Capture the cell that displays the provided text and extract its (X, Y) central coordinate. 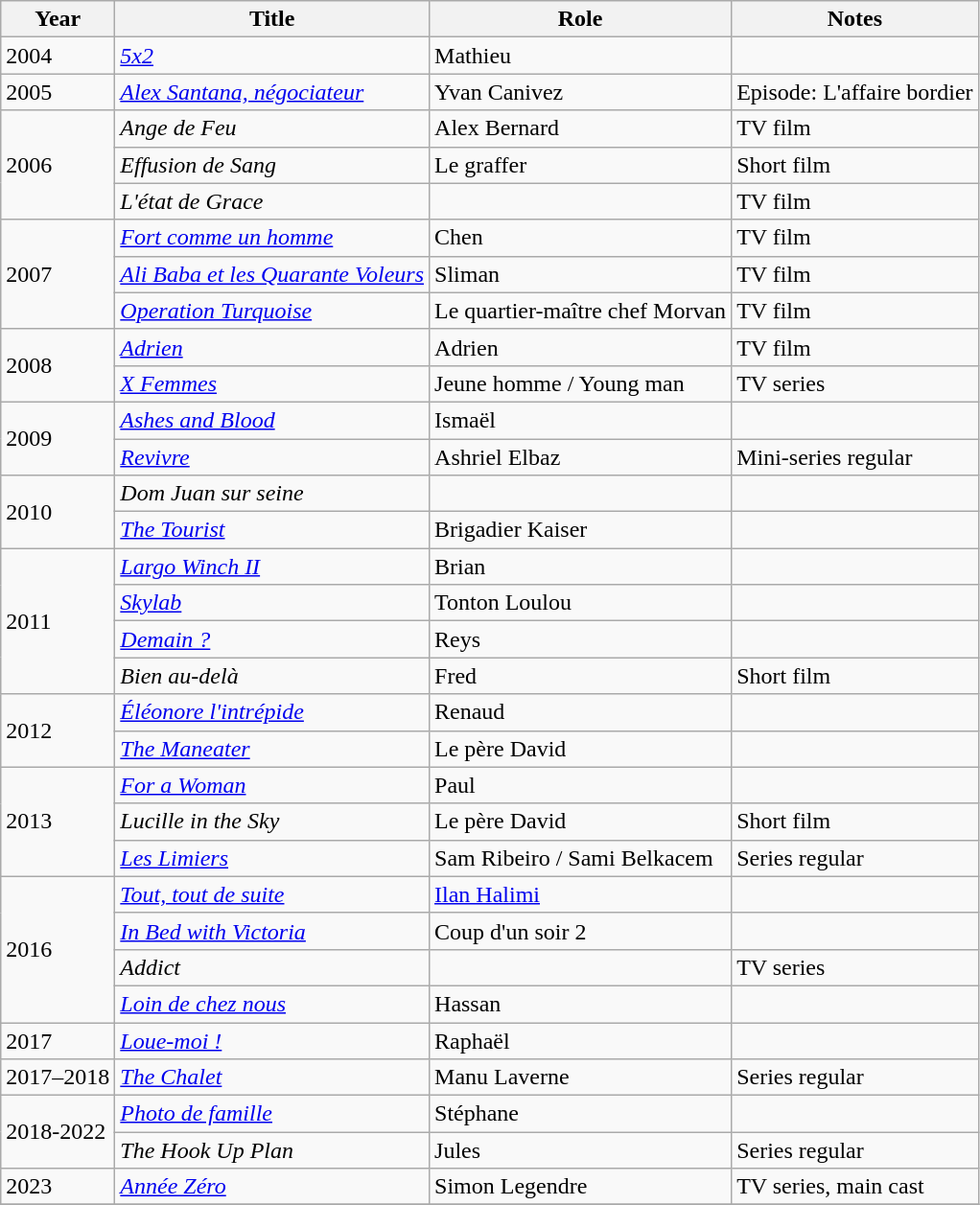
Revivre (272, 457)
Brigadier Kaiser (581, 530)
Le quartier-maître chef Morvan (581, 311)
Coup d'un soir 2 (581, 931)
2012 (58, 730)
Year (58, 19)
Largo Winch II (272, 567)
The Maneater (272, 749)
Tonton Loulou (581, 603)
2017–2018 (58, 1078)
Raphaël (581, 1040)
Le graffer (581, 165)
Bien au-delà (272, 676)
Renaud (581, 712)
Notes (855, 19)
Operation Turquoise (272, 311)
Année Zéro (272, 1187)
Fort comme un homme (272, 238)
Alex Bernard (581, 128)
Episode: L'affaire bordier (855, 92)
2008 (58, 365)
2011 (58, 621)
Ashes and Blood (272, 420)
For a Woman (272, 785)
Yvan Canivez (581, 92)
Chen (581, 238)
2007 (58, 274)
2017 (58, 1040)
Loin de chez nous (272, 1004)
Sliman (581, 274)
Role (581, 19)
2023 (58, 1187)
L'état de Grace (272, 201)
Manu Laverne (581, 1078)
Addict (272, 967)
2013 (58, 822)
The Tourist (272, 530)
Ali Baba et les Quarante Voleurs (272, 274)
Ashriel Elbaz (581, 457)
TV series, main cast (855, 1187)
Éléonore l'intrépide (272, 712)
2004 (58, 56)
2006 (58, 165)
In Bed with Victoria (272, 931)
2009 (58, 438)
Stéphane (581, 1114)
2016 (58, 949)
Photo de famille (272, 1114)
Jeune homme / Young man (581, 383)
Lucille in the Sky (272, 822)
Hassan (581, 1004)
Alex Santana, négociateur (272, 92)
Paul (581, 785)
2018-2022 (58, 1132)
Reys (581, 639)
Simon Legendre (581, 1187)
Tout, tout de suite (272, 894)
Skylab (272, 603)
Ange de Feu (272, 128)
Mathieu (581, 56)
2005 (58, 92)
Fred (581, 676)
Effusion de Sang (272, 165)
Sam Ribeiro / Sami Belkacem (581, 858)
5x2 (272, 56)
The Chalet (272, 1078)
2010 (58, 512)
Mini-series regular (855, 457)
Brian (581, 567)
The Hook Up Plan (272, 1150)
Ilan Halimi (581, 894)
Loue-moi ! (272, 1040)
Ismaël (581, 420)
X Femmes (272, 383)
Title (272, 19)
Jules (581, 1150)
Les Limiers (272, 858)
Demain ? (272, 639)
Dom Juan sur seine (272, 494)
